From the cell containing the given text, extract its center point as [X, Y] coordinate. 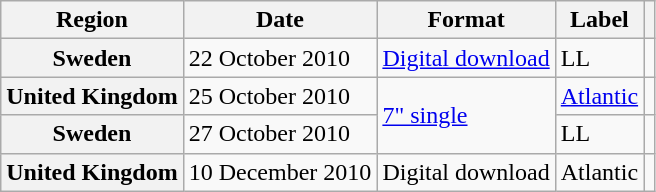
25 October 2010 [280, 96]
Format [466, 20]
27 October 2010 [280, 134]
Label [599, 20]
10 December 2010 [280, 172]
Region [92, 20]
7" single [466, 115]
22 October 2010 [280, 58]
Date [280, 20]
